Find where the given text appears and provide that cell's center as (X, Y) coordinate. 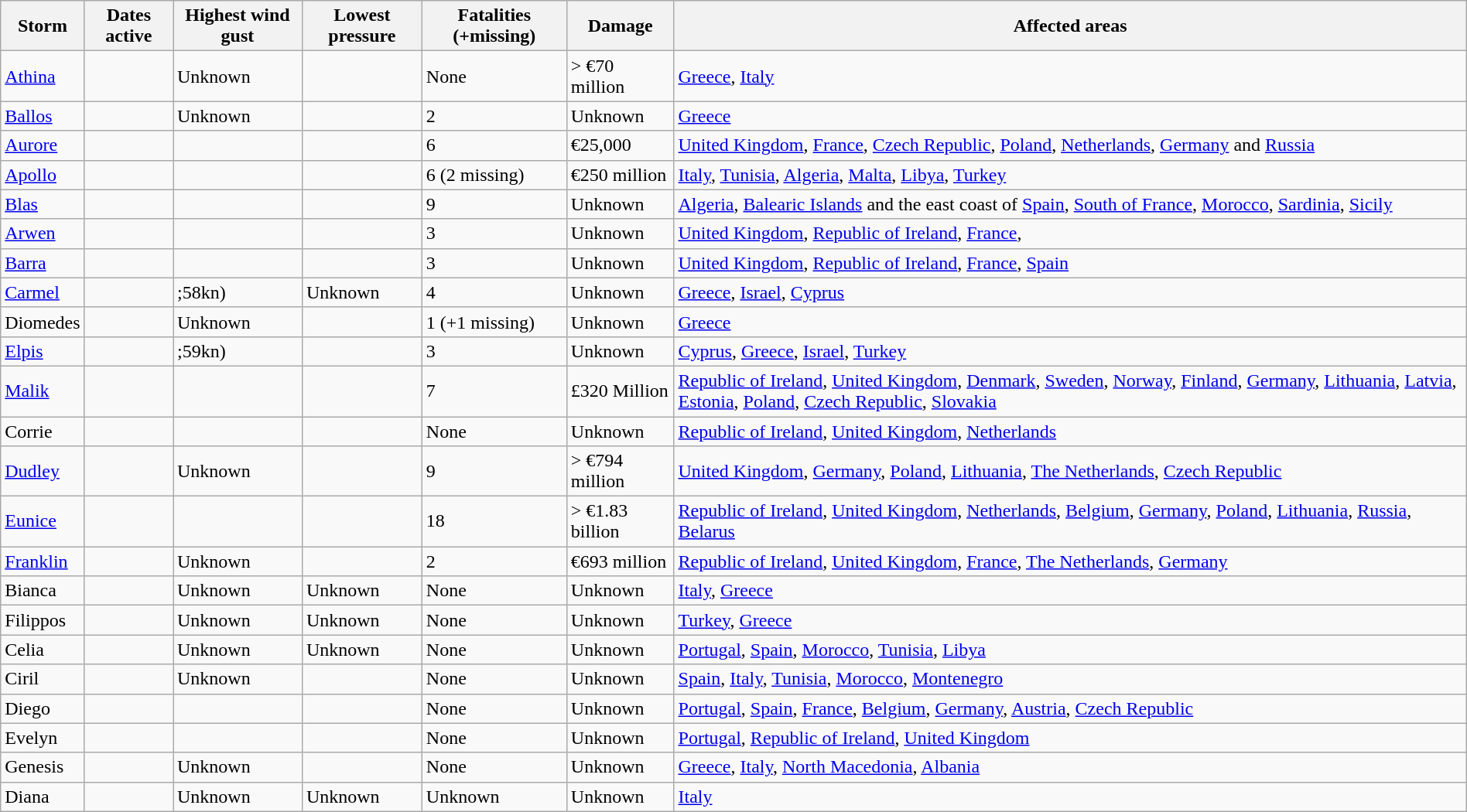
Elpis (43, 351)
Carmel (43, 292)
Arwen (43, 234)
Spain, Italy, Tunisia, Morocco, Montenegro (1070, 679)
Republic of Ireland, United Kingdom, Netherlands (1070, 431)
Barra (43, 263)
Fatalities (+missing) (494, 26)
Filippos (43, 620)
United Kingdom, Republic of Ireland, France, (1070, 234)
Republic of Ireland, United Kingdom, Denmark, Sweden, Norway, Finland, Germany, Lithuania, Latvia, Estonia, Poland, Czech Republic, Slovakia (1070, 391)
Aurore (43, 145)
Portugal, Spain, Morocco, Tunisia, Libya (1070, 650)
Diomedes (43, 322)
> €794 million (621, 472)
7 (494, 391)
€693 million (621, 561)
Ciril (43, 679)
Eunice (43, 521)
Athina (43, 76)
Corrie (43, 431)
Highest wind gust (238, 26)
United Kingdom, France, Czech Republic, Poland, Netherlands, Germany and Russia (1070, 145)
Republic of Ireland, United Kingdom, Netherlands, Belgium, Germany, Poland, Lithuania, Russia, Belarus (1070, 521)
Ballos (43, 116)
Portugal, Spain, France, Belgium, Germany, Austria, Czech Republic (1070, 708)
Turkey, Greece (1070, 620)
£320 Million (621, 391)
;59kn) (238, 351)
Dudley (43, 472)
Dates active (128, 26)
United Kingdom, Germany, Poland, Lithuania, The Netherlands, Czech Republic (1070, 472)
6 (494, 145)
1 (+1 missing) (494, 322)
6 (2 missing) (494, 175)
Diego (43, 708)
Franklin (43, 561)
Greece, Israel, Cyprus (1070, 292)
Italy, Greece (1070, 591)
Blas (43, 204)
Genesis (43, 767)
Lowest pressure (362, 26)
Apollo (43, 175)
Affected areas (1070, 26)
Algeria, Balearic Islands and the east coast of Spain, South of France, Morocco, Sardinia, Sicily (1070, 204)
4 (494, 292)
Diana (43, 797)
€250 million (621, 175)
> €70 million (621, 76)
Italy, Tunisia, Algeria, Malta, Libya, Turkey (1070, 175)
Greece, Italy (1070, 76)
Greece, Italy, North Macedonia, Albania (1070, 767)
Damage (621, 26)
Bianca (43, 591)
€25,000 (621, 145)
Evelyn (43, 738)
Storm (43, 26)
Republic of Ireland, United Kingdom, France, The Netherlands, Germany (1070, 561)
Portugal, Republic of Ireland, United Kingdom (1070, 738)
Italy (1070, 797)
Cyprus, Greece, Israel, Turkey (1070, 351)
> €1.83 billion (621, 521)
Malik (43, 391)
United Kingdom, Republic of Ireland, France, Spain (1070, 263)
Celia (43, 650)
;58kn) (238, 292)
18 (494, 521)
